Search for the cell housing the specified text and yield its [x, y] center coordinate. 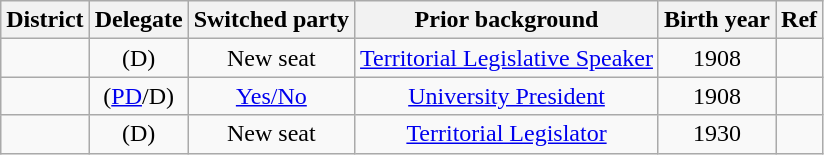
District [45, 20]
Birth year [716, 20]
Territorial Legislative Speaker [507, 58]
Prior background [507, 20]
(PD/D) [138, 96]
University President [507, 96]
Delegate [138, 20]
1930 [716, 134]
Yes/No [271, 96]
Ref [800, 20]
Territorial Legislator [507, 134]
Switched party [271, 20]
